From the cell containing the given text, extract its center point as (x, y) coordinate. 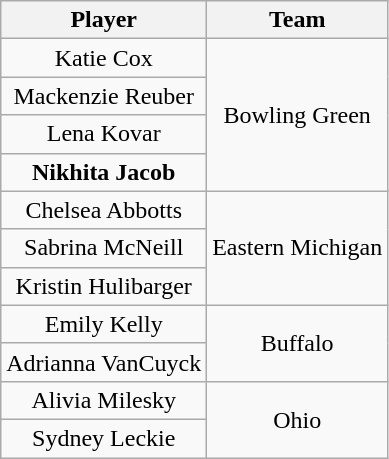
Kristin Hulibarger (104, 286)
Bowling Green (298, 115)
Chelsea Abbotts (104, 210)
Emily Kelly (104, 324)
Sydney Leckie (104, 438)
Team (298, 20)
Sabrina McNeill (104, 248)
Buffalo (298, 343)
Ohio (298, 419)
Adrianna VanCuyck (104, 362)
Eastern Michigan (298, 248)
Mackenzie Reuber (104, 96)
Nikhita Jacob (104, 172)
Alivia Milesky (104, 400)
Player (104, 20)
Lena Kovar (104, 134)
Katie Cox (104, 58)
